Locate the cell with the specified text and output its [X, Y] center coordinate. 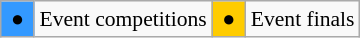
Event competitions [122, 19]
Event finals [303, 19]
